Determine the (X, Y) coordinate at the center of the cell enclosing the given text.  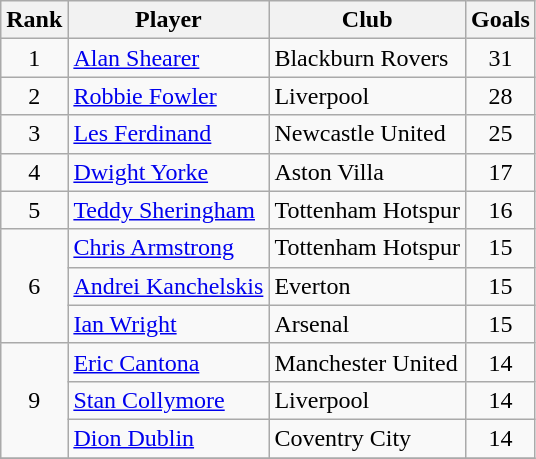
Club (368, 20)
Stan Collymore (168, 400)
Dwight Yorke (168, 172)
Goals (501, 20)
Teddy Sheringham (168, 210)
Blackburn Rovers (368, 58)
5 (34, 210)
28 (501, 96)
17 (501, 172)
2 (34, 96)
9 (34, 400)
Ian Wright (168, 324)
Aston Villa (368, 172)
16 (501, 210)
Eric Cantona (168, 362)
Les Ferdinand (168, 134)
Arsenal (368, 324)
Player (168, 20)
6 (34, 286)
4 (34, 172)
Dion Dublin (168, 438)
Coventry City (368, 438)
Newcastle United (368, 134)
Robbie Fowler (168, 96)
Everton (368, 286)
Andrei Kanchelskis (168, 286)
Rank (34, 20)
25 (501, 134)
Alan Shearer (168, 58)
Chris Armstrong (168, 248)
31 (501, 58)
1 (34, 58)
Manchester United (368, 362)
3 (34, 134)
